Detect which cell encompasses the target text, then output its (X, Y) center coordinate. 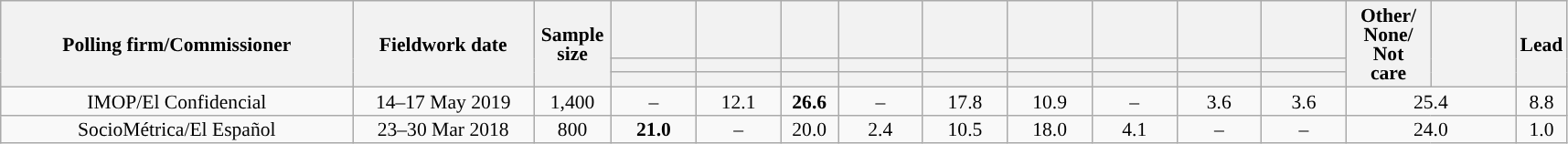
800 (572, 129)
14–17 May 2019 (443, 100)
10.5 (965, 129)
1,400 (572, 100)
IMOP/El Confidencial (177, 100)
26.6 (810, 100)
Fieldwork date (443, 44)
25.4 (1430, 100)
Polling firm/Commissioner (177, 44)
Sample size (572, 44)
17.8 (965, 100)
4.1 (1134, 129)
Other/None/Notcare (1388, 44)
8.8 (1541, 100)
21.0 (655, 129)
20.0 (810, 129)
23–30 Mar 2018 (443, 129)
18.0 (1050, 129)
SocioMétrica/El Español (177, 129)
Lead (1541, 44)
12.1 (739, 100)
2.4 (880, 129)
24.0 (1430, 129)
1.0 (1541, 129)
10.9 (1050, 100)
